Search for the cell housing the specified text and yield its [x, y] center coordinate. 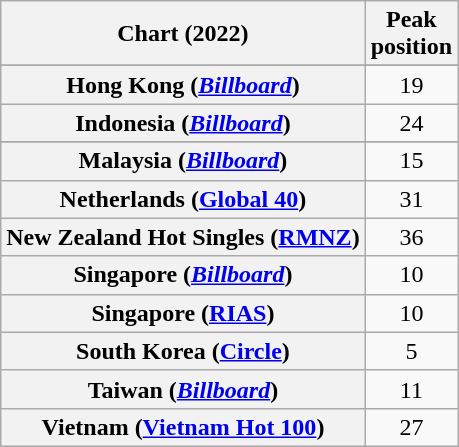
Indonesia (Billboard) [183, 123]
Singapore (RIAS) [183, 313]
27 [411, 427]
19 [411, 85]
Taiwan (Billboard) [183, 389]
5 [411, 351]
Vietnam (Vietnam Hot 100) [183, 427]
Peakposition [411, 34]
South Korea (Circle) [183, 351]
11 [411, 389]
Hong Kong (Billboard) [183, 85]
24 [411, 123]
Netherlands (Global 40) [183, 199]
New Zealand Hot Singles (RMNZ) [183, 237]
36 [411, 237]
15 [411, 161]
Chart (2022) [183, 34]
31 [411, 199]
Singapore (Billboard) [183, 275]
Malaysia (Billboard) [183, 161]
